Scan for the cell matching the given text and deliver its (x, y) coordinate at center. 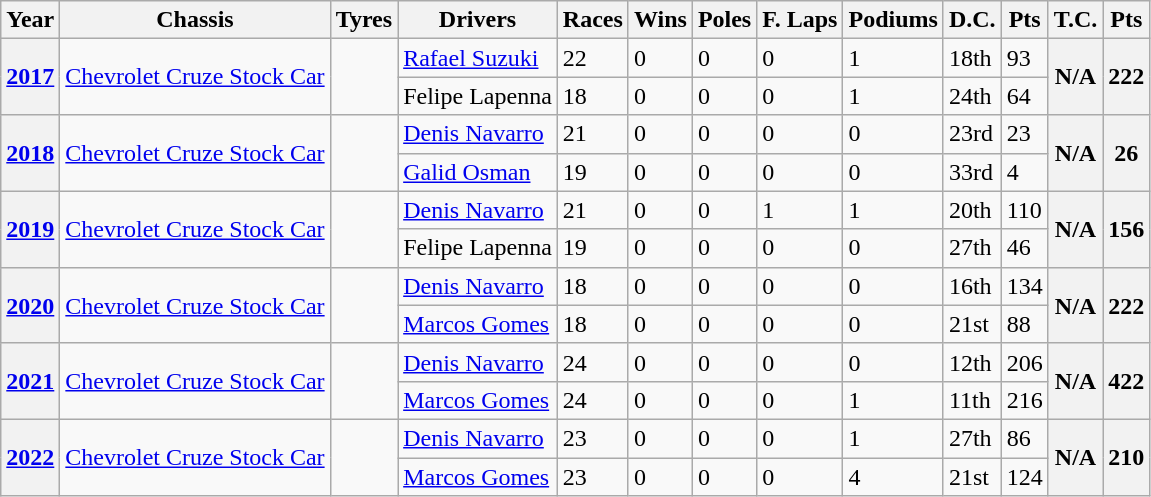
134 (1024, 286)
Drivers (478, 20)
64 (1024, 96)
Tyres (364, 20)
86 (1024, 438)
216 (1024, 400)
Rafael Suzuki (478, 58)
23rd (972, 134)
24th (972, 96)
46 (1024, 248)
2019 (30, 229)
93 (1024, 58)
Galid Osman (478, 172)
18th (972, 58)
156 (1126, 229)
2017 (30, 77)
T.C. (1076, 20)
2021 (30, 381)
22 (592, 58)
2018 (30, 153)
D.C. (972, 20)
210 (1126, 457)
F. Laps (800, 20)
11th (972, 400)
Races (592, 20)
Chassis (195, 20)
26 (1126, 153)
422 (1126, 381)
Poles (724, 20)
2022 (30, 457)
Podiums (893, 20)
88 (1024, 324)
33rd (972, 172)
2020 (30, 305)
20th (972, 210)
12th (972, 362)
124 (1024, 477)
16th (972, 286)
Year (30, 20)
Wins (660, 20)
206 (1024, 362)
110 (1024, 210)
